Scan for the cell matching the given text and deliver its (X, Y) coordinate at center. 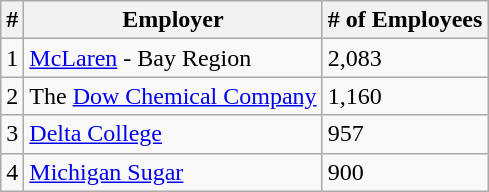
1,160 (405, 96)
2,083 (405, 58)
Michigan Sugar (173, 172)
900 (405, 172)
# of Employees (405, 20)
1 (12, 58)
4 (12, 172)
957 (405, 134)
# (12, 20)
Employer (173, 20)
Delta College (173, 134)
McLaren - Bay Region (173, 58)
The Dow Chemical Company (173, 96)
3 (12, 134)
2 (12, 96)
